Scan for the cell matching the given text and deliver its [X, Y] coordinate at center. 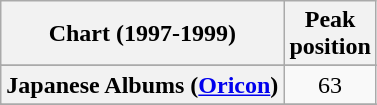
Japanese Albums (Oricon) [142, 85]
63 [330, 85]
Chart (1997-1999) [142, 34]
Peakposition [330, 34]
